Output the [x, y] coordinate of the center of the cell containing the given text.  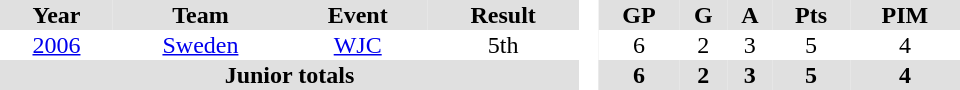
Junior totals [290, 75]
Year [56, 15]
PIM [905, 15]
G [703, 15]
GP [639, 15]
Sweden [200, 45]
2006 [56, 45]
5th [502, 45]
A [750, 15]
Result [502, 15]
Pts [811, 15]
WJC [358, 45]
Event [358, 15]
Team [200, 15]
